Provide the (x, y) coordinate of the cell's center where the given text is located.  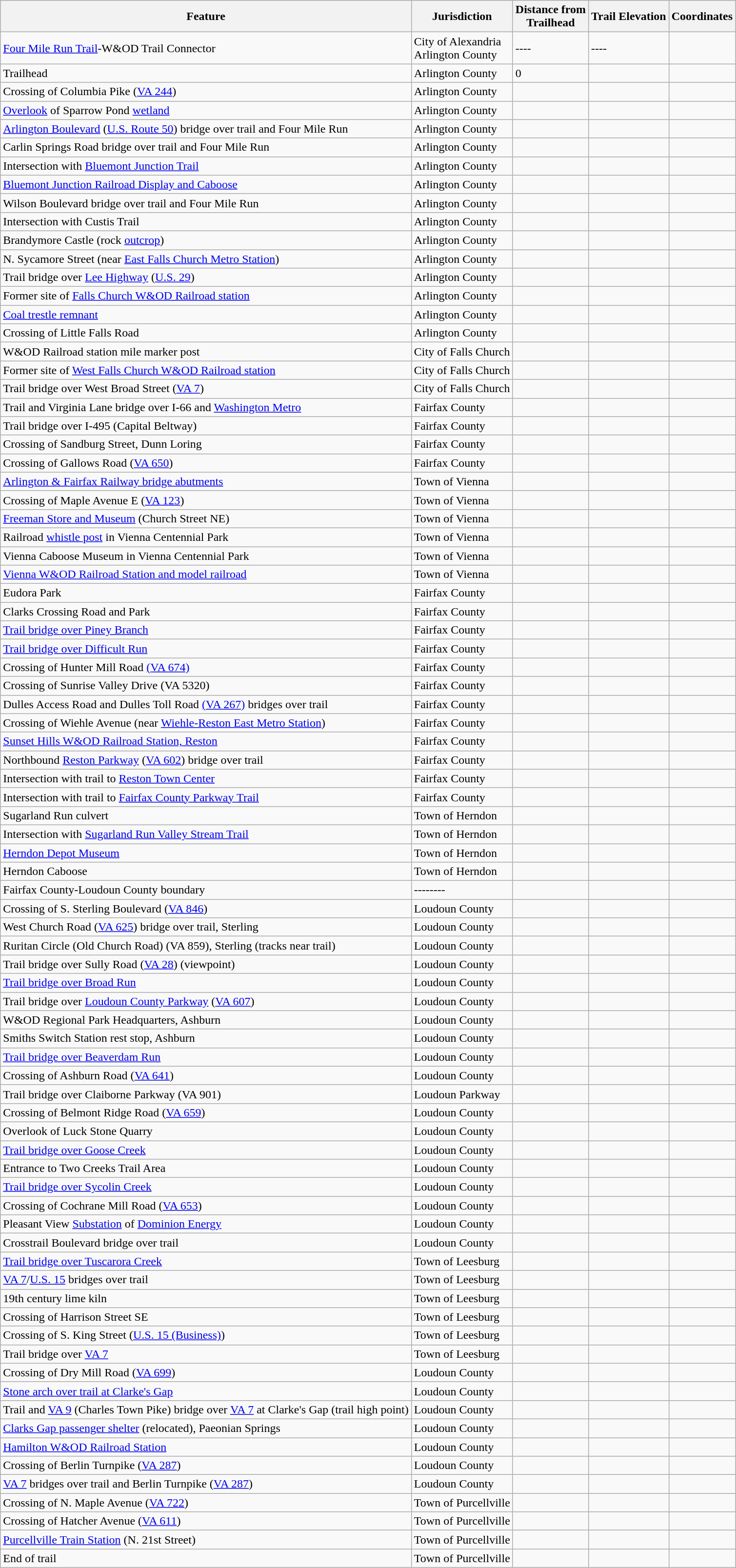
Intersection with trail to Fairfax County Parkway Trail (206, 797)
Crossing of Berlin Turnpike (VA 287) (206, 1466)
VA 7/U.S. 15 bridges over trail (206, 1280)
Crossing of Columbia Pike (VA 244) (206, 92)
Sunset Hills W&OD Railroad Station, Reston (206, 741)
Crossing of Belmont Ridge Road (VA 659) (206, 1112)
Crossing of Maple Avenue E (VA 123) (206, 500)
Crossing of Harrison Street SE (206, 1317)
Trail bridge over Loudoun County Parkway (VA 607) (206, 1001)
Crossing of Hunter Mill Road (VA 674) (206, 667)
Crossing of Sunrise Valley Drive (VA 5320) (206, 686)
Crossing of N. Maple Avenue (VA 722) (206, 1503)
Herndon Caboose (206, 872)
Crossing of Wiehle Avenue (near Wiehle-Reston East Metro Station) (206, 723)
Entrance to Two Creeks Trail Area (206, 1169)
Jurisdiction (462, 17)
Crosstrail Boulevard bridge over trail (206, 1243)
Four Mile Run Trail-W&OD Trail Connector (206, 48)
Purcellville Train Station (N. 21st Street) (206, 1540)
Overlook of Sparrow Pond wetland (206, 110)
Trail bridge over Sycolin Creek (206, 1187)
Crossing of Little Falls Road (206, 333)
Eudora Park (206, 593)
Trail bridge over Difficult Run (206, 649)
Railroad whistle post in Vienna Centennial Park (206, 537)
Crossing of Sandburg Street, Dunn Loring (206, 444)
Stone arch over trail at Clarke's Gap (206, 1391)
Sugarland Run culvert (206, 815)
Trail bridge over West Broad Street (VA 7) (206, 389)
Crossing of Dry Mill Road (VA 699) (206, 1372)
Former site of West Falls Church W&OD Railroad station (206, 370)
Trail bridge over Piney Branch (206, 630)
Crossing of Cochrane Mill Road (VA 653) (206, 1206)
Trailhead (206, 73)
Trail bridge over I-495 (Capital Beltway) (206, 426)
Distance fromTrailhead (550, 17)
Intersection with Custis Trail (206, 221)
Brandymore Castle (rock outcrop) (206, 240)
Northbound Reston Parkway (VA 602) bridge over trail (206, 760)
Wilson Boulevard bridge over trail and Four Mile Run (206, 203)
W&OD Railroad station mile marker post (206, 352)
Intersection with Bluemont Junction Trail (206, 166)
Intersection with trail to Reston Town Center (206, 778)
Clarks Crossing Road and Park (206, 612)
Pleasant View Substation of Dominion Energy (206, 1224)
Arlington Boulevard (U.S. Route 50) bridge over trail and Four Mile Run (206, 129)
Trail and Virginia Lane bridge over I-66 and Washington Metro (206, 407)
West Church Road (VA 625) bridge over trail, Sterling (206, 927)
Overlook of Luck Stone Quarry (206, 1131)
Trail Elevation (629, 17)
End of trail (206, 1558)
City of AlexandriaArlington County (462, 48)
Former site of Falls Church W&OD Railroad station (206, 296)
N. Sycamore Street (near East Falls Church Metro Station) (206, 259)
Trail bridge over Beaverdam Run (206, 1057)
Trail bridge over Broad Run (206, 983)
Trail bridge over Lee Highway (U.S. 29) (206, 278)
-------- (462, 890)
Coordinates (702, 17)
Trail and VA 9 (Charles Town Pike) bridge over VA 7 at Clarke's Gap (trail high point) (206, 1409)
Carlin Springs Road bridge over trail and Four Mile Run (206, 147)
Ruritan Circle (Old Church Road) (VA 859), Sterling (tracks near trail) (206, 946)
19th century lime kiln (206, 1298)
Trail bridge over Tuscarora Creek (206, 1261)
Vienna W&OD Railroad Station and model railroad (206, 575)
Freeman Store and Museum (Church Street NE) (206, 518)
Hamilton W&OD Railroad Station (206, 1447)
Dulles Access Road and Dulles Toll Road (VA 267) bridges over trail (206, 704)
Coal trestle remnant (206, 315)
Smiths Switch Station rest stop, Ashburn (206, 1038)
W&OD Regional Park Headquarters, Ashburn (206, 1020)
Crossing of Ashburn Road (VA 641) (206, 1075)
Crossing of Hatcher Avenue (VA 611) (206, 1521)
Crossing of S. King Street (U.S. 15 (Business)) (206, 1335)
Arlington & Fairfax Railway bridge abutments (206, 481)
Crossing of S. Sterling Boulevard (VA 846) (206, 909)
Trail bridge over Claiborne Parkway (VA 901) (206, 1094)
Trail bridge over Goose Creek (206, 1150)
Trail bridge over VA 7 (206, 1354)
VA 7 bridges over trail and Berlin Turnpike (VA 287) (206, 1484)
Herndon Depot Museum (206, 853)
Crossing of Gallows Road (VA 650) (206, 463)
Vienna Caboose Museum in Vienna Centennial Park (206, 556)
Trail bridge over Sully Road (VA 28) (viewpoint) (206, 964)
Loudoun Parkway (462, 1094)
Feature (206, 17)
Fairfax County-Loudoun County boundary (206, 890)
Clarks Gap passenger shelter (relocated), Paeonian Springs (206, 1428)
Bluemont Junction Railroad Display and Caboose (206, 184)
0 (550, 73)
Intersection with Sugarland Run Valley Stream Trail (206, 834)
